Capture the cell that displays the provided text and extract its (x, y) central coordinate. 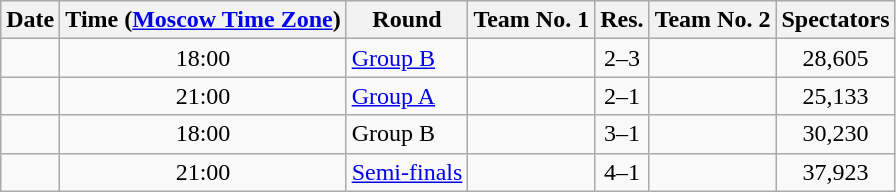
Res. (622, 20)
4–1 (622, 172)
2–1 (622, 96)
Round (407, 20)
2–3 (622, 58)
Group A (407, 96)
3–1 (622, 134)
30,230 (836, 134)
28,605 (836, 58)
Date (30, 20)
Team No. 1 (532, 20)
25,133 (836, 96)
Time (Moscow Time Zone) (203, 20)
Semi-finals (407, 172)
37,923 (836, 172)
Team No. 2 (712, 20)
Spectators (836, 20)
